Extract the (x, y) coordinate from the center of the cell holding the provided text.  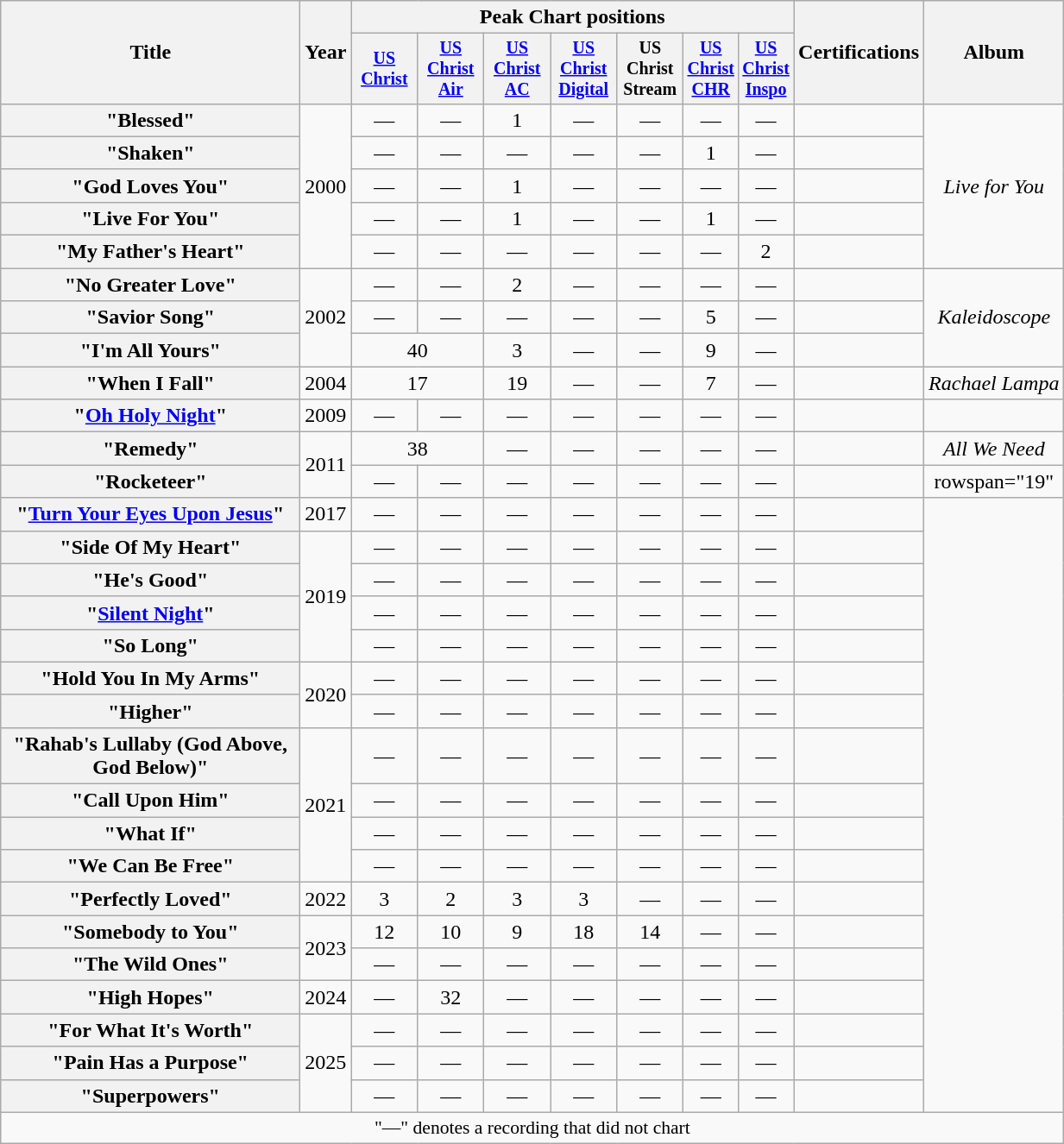
USChristDigital (583, 69)
2019 (326, 596)
"No Greater Love" (150, 285)
2024 (326, 997)
"Somebody to You" (150, 932)
"Remedy" (150, 449)
17 (418, 383)
19 (518, 383)
2017 (326, 514)
"Turn Your Eyes Upon Jesus" (150, 514)
"The Wild Ones" (150, 965)
USChristAC (518, 69)
38 (418, 449)
Kaleidoscope (994, 317)
"Blessed" (150, 120)
2023 (326, 948)
14 (651, 932)
12 (385, 932)
"Superpowers" (150, 1096)
"Hold You In My Arms" (150, 678)
rowspan="19" (994, 481)
USChristStream (651, 69)
7 (711, 383)
"So Long" (150, 645)
All We Need (994, 449)
"Shaken" (150, 153)
2000 (326, 185)
"He's Good" (150, 580)
"Pain Has a Purpose" (150, 1063)
2020 (326, 695)
"When I Fall" (150, 383)
USChristAir (450, 69)
"What If" (150, 833)
"High Hopes" (150, 997)
40 (418, 350)
2022 (326, 899)
Peak Chart positions (573, 17)
"Savior Song" (150, 317)
"For What It's Worth" (150, 1030)
"Higher" (150, 711)
2002 (326, 317)
2004 (326, 383)
2025 (326, 1063)
Rachael Lampa (994, 383)
Year (326, 53)
USChristCHR (711, 69)
"Silent Night" (150, 613)
2011 (326, 465)
10 (450, 932)
2009 (326, 416)
"We Can Be Free" (150, 866)
Live for You (994, 185)
"Call Upon Him" (150, 801)
"I'm All Yours" (150, 350)
"Perfectly Loved" (150, 899)
32 (450, 997)
5 (711, 317)
2021 (326, 804)
USChristInspo (766, 69)
Certifications (859, 53)
"God Loves You" (150, 185)
18 (583, 932)
Album (994, 53)
Title (150, 53)
"Oh Holy Night" (150, 416)
USChrist (385, 69)
"Side Of My Heart" (150, 547)
"Rocketeer" (150, 481)
"Rahab's Lullaby (God Above, God Below)" (150, 756)
"—" denotes a recording that did not chart (532, 1128)
"Live For You" (150, 218)
"My Father's Heart" (150, 252)
